From the cell containing the given text, extract its center point as (x, y) coordinate. 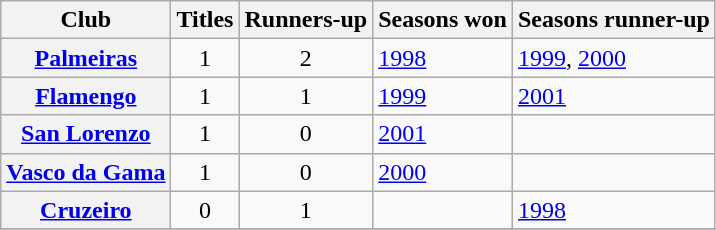
2000 (443, 172)
Flamengo (86, 96)
Seasons runner-up (614, 20)
Cruzeiro (86, 210)
Titles (205, 20)
1999 (443, 96)
San Lorenzo (86, 134)
1999, 2000 (614, 58)
2 (306, 58)
Club (86, 20)
Runners-up (306, 20)
Vasco da Gama (86, 172)
Palmeiras (86, 58)
Seasons won (443, 20)
